Detect which cell encompasses the target text, then output its [x, y] center coordinate. 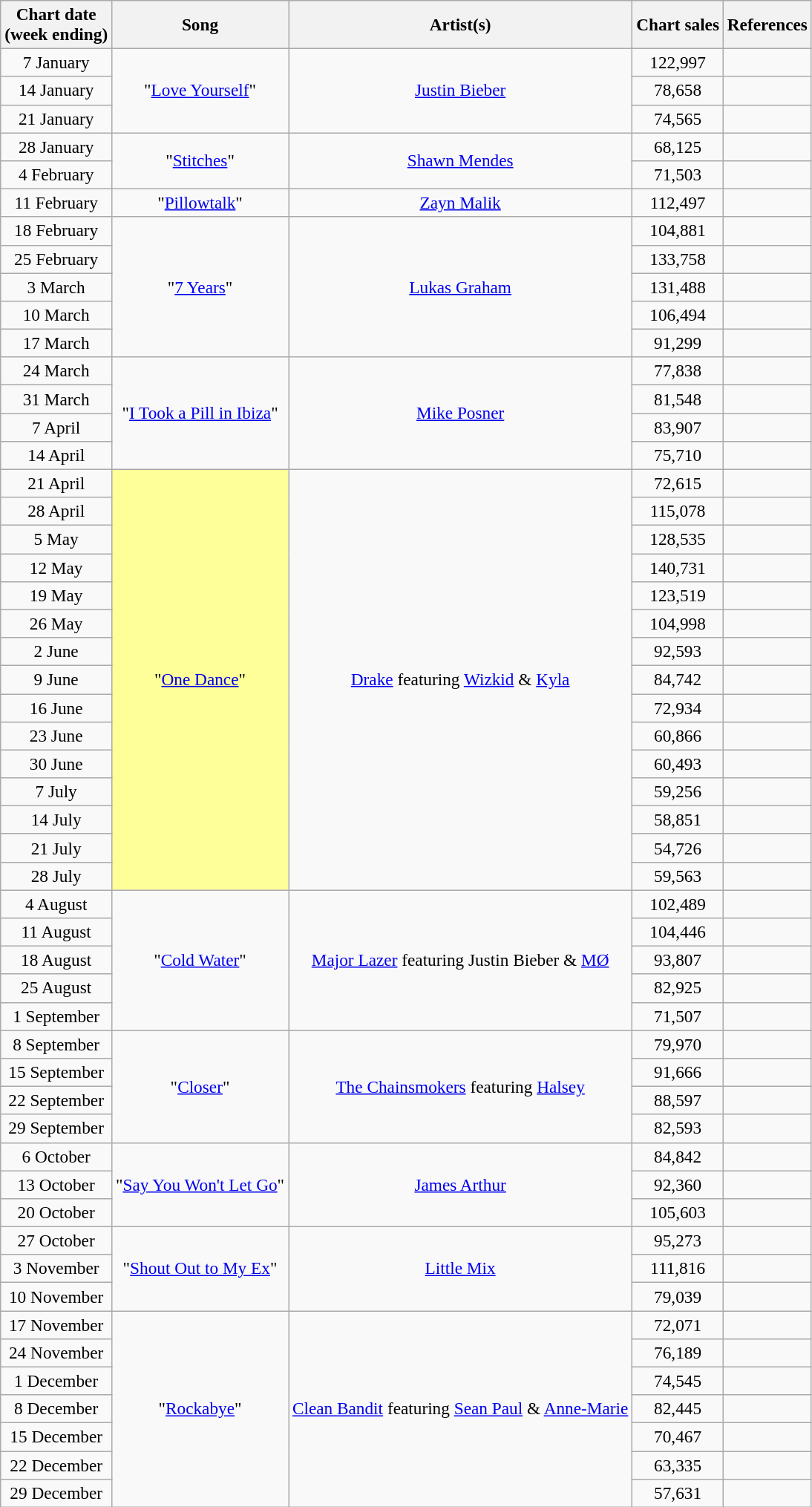
115,078 [678, 511]
"Love Yourself" [200, 91]
10 March [56, 315]
105,603 [678, 1212]
Song [200, 24]
88,597 [678, 1100]
Drake featuring Wizkid & Kyla [460, 680]
104,446 [678, 932]
60,493 [678, 764]
131,488 [678, 287]
81,548 [678, 399]
79,039 [678, 1296]
74,545 [678, 1381]
Lukas Graham [460, 287]
8 September [56, 1044]
7 April [56, 427]
"One Dance" [200, 680]
31 March [56, 399]
93,807 [678, 960]
12 May [56, 567]
111,816 [678, 1269]
3 March [56, 287]
58,851 [678, 820]
5 May [56, 539]
17 November [56, 1324]
1 September [56, 1016]
14 April [56, 455]
28 July [56, 876]
95,273 [678, 1240]
84,742 [678, 679]
122,997 [678, 62]
104,998 [678, 624]
"Say You Won't Let Go" [200, 1185]
74,565 [678, 119]
9 June [56, 679]
16 June [56, 707]
8 December [56, 1409]
71,507 [678, 1016]
79,970 [678, 1044]
21 April [56, 483]
14 January [56, 91]
6 October [56, 1157]
68,125 [678, 146]
26 May [56, 624]
57,631 [678, 1493]
Mike Posner [460, 413]
4 February [56, 174]
29 December [56, 1493]
75,710 [678, 455]
"Rockabye" [200, 1408]
72,934 [678, 707]
24 November [56, 1353]
91,299 [678, 343]
112,497 [678, 203]
92,593 [678, 651]
72,615 [678, 483]
"Pillowtalk" [200, 203]
59,256 [678, 791]
25 August [56, 988]
128,535 [678, 539]
106,494 [678, 315]
18 February [56, 231]
"Cold Water" [200, 959]
"Shout Out to My Ex" [200, 1268]
76,189 [678, 1353]
Chart date(week ending) [56, 24]
72,071 [678, 1324]
17 March [56, 343]
30 June [56, 764]
7 January [56, 62]
20 October [56, 1212]
21 January [56, 119]
77,838 [678, 371]
54,726 [678, 848]
133,758 [678, 259]
23 June [56, 736]
10 November [56, 1296]
Zayn Malik [460, 203]
19 May [56, 595]
13 October [56, 1184]
11 August [56, 932]
123,519 [678, 595]
Artist(s) [460, 24]
91,666 [678, 1072]
24 March [56, 371]
"I Took a Pill in Ibiza" [200, 413]
2 June [56, 651]
70,467 [678, 1436]
102,489 [678, 903]
"Stitches" [200, 160]
15 September [56, 1072]
James Arthur [460, 1185]
84,842 [678, 1157]
29 September [56, 1128]
15 December [56, 1436]
104,881 [678, 231]
References [767, 24]
82,925 [678, 988]
18 August [56, 960]
71,503 [678, 174]
27 October [56, 1240]
The Chainsmokers featuring Halsey [460, 1085]
14 July [56, 820]
"7 Years" [200, 287]
Little Mix [460, 1268]
82,445 [678, 1409]
63,335 [678, 1465]
Shawn Mendes [460, 160]
Justin Bieber [460, 91]
3 November [56, 1269]
4 August [56, 903]
59,563 [678, 876]
92,360 [678, 1184]
82,593 [678, 1128]
28 April [56, 511]
11 February [56, 203]
21 July [56, 848]
25 February [56, 259]
Chart sales [678, 24]
83,907 [678, 427]
60,866 [678, 736]
1 December [56, 1381]
Clean Bandit featuring Sean Paul & Anne-Marie [460, 1408]
28 January [56, 146]
"Closer" [200, 1085]
140,731 [678, 567]
22 September [56, 1100]
Major Lazer featuring Justin Bieber & MØ [460, 959]
22 December [56, 1465]
7 July [56, 791]
78,658 [678, 91]
